Find where the given text appears and provide that cell's center as (x, y) coordinate. 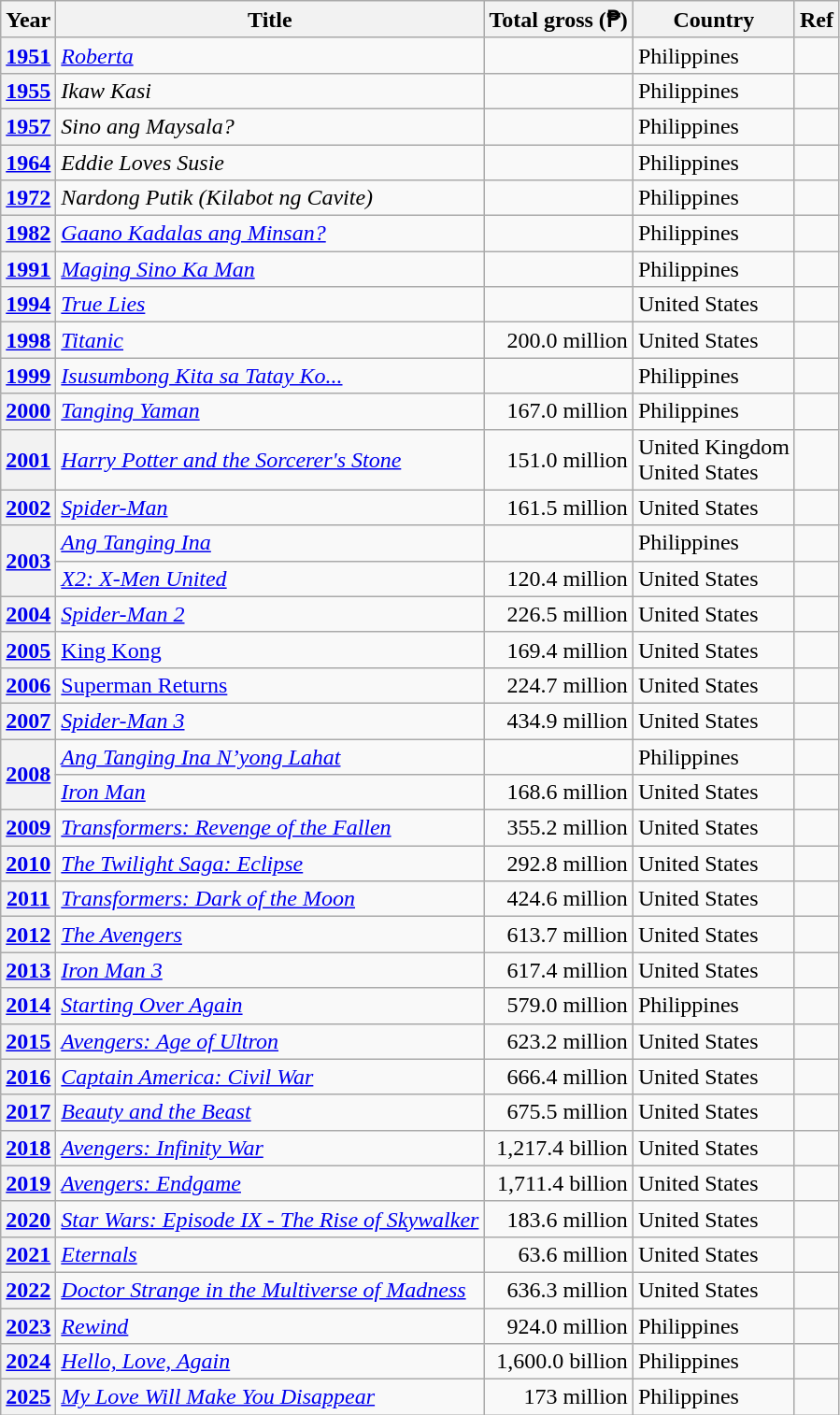
Spider-Man (270, 507)
Avengers: Endgame (270, 1183)
The Twilight Saga: Eclipse (270, 864)
Harry Potter and the Sorcerer's Stone (270, 460)
2010 (28, 864)
2004 (28, 614)
2009 (28, 828)
Spider-Man 3 (270, 721)
2011 (28, 899)
434.9 million (559, 721)
Ikaw Kasi (270, 91)
Doctor Strange in the Multiverse of Madness (270, 1290)
Spider-Man 2 (270, 614)
1982 (28, 234)
200.0 million (559, 340)
King Kong (270, 650)
2018 (28, 1148)
Rewind (270, 1326)
2017 (28, 1112)
1955 (28, 91)
Gaano Kadalas ang Minsan? (270, 234)
Title (270, 20)
Starting Over Again (270, 1006)
1,217.4 billion (559, 1148)
2003 (28, 561)
613.7 million (559, 935)
2008 (28, 774)
161.5 million (559, 507)
1,600.0 billion (559, 1362)
1994 (28, 305)
1964 (28, 162)
Eddie Loves Susie (270, 162)
2020 (28, 1219)
623.2 million (559, 1041)
226.5 million (559, 614)
Maging Sino Ka Man (270, 269)
224.7 million (559, 685)
Captain America: Civil War (270, 1077)
Transformers: Dark of the Moon (270, 899)
Star Wars: Episode IX - The Rise of Skywalker (270, 1219)
168.6 million (559, 793)
2000 (28, 411)
Avengers: Infinity War (270, 1148)
1998 (28, 340)
Nardong Putik (Kilabot ng Cavite) (270, 198)
2014 (28, 1006)
675.5 million (559, 1112)
1972 (28, 198)
173 million (559, 1397)
Ang Tanging Ina N’yong Lahat (270, 756)
2022 (28, 1290)
2015 (28, 1041)
X2: X-Men United (270, 579)
2001 (28, 460)
Isusumbong Kita sa Tatay Ko... (270, 376)
United KingdomUnited States (714, 460)
2007 (28, 721)
Iron Man (270, 793)
355.2 million (559, 828)
1957 (28, 126)
292.8 million (559, 864)
424.6 million (559, 899)
63.6 million (559, 1254)
120.4 million (559, 579)
Total gross (₱) (559, 20)
151.0 million (559, 460)
1951 (28, 55)
2002 (28, 507)
Titanic (270, 340)
2006 (28, 685)
Year (28, 20)
My Love Will Make You Disappear (270, 1397)
167.0 million (559, 411)
Hello, Love, Again (270, 1362)
579.0 million (559, 1006)
924.0 million (559, 1326)
Roberta (270, 55)
Tanging Yaman (270, 411)
2024 (28, 1362)
Eternals (270, 1254)
The Avengers (270, 935)
2016 (28, 1077)
183.6 million (559, 1219)
2021 (28, 1254)
2023 (28, 1326)
True Lies (270, 305)
2005 (28, 650)
1999 (28, 376)
666.4 million (559, 1077)
636.3 million (559, 1290)
2025 (28, 1397)
Sino ang Maysala? (270, 126)
Transformers: Revenge of the Fallen (270, 828)
1991 (28, 269)
Country (714, 20)
2013 (28, 970)
Iron Man 3 (270, 970)
169.4 million (559, 650)
Avengers: Age of Ultron (270, 1041)
2012 (28, 935)
1,711.4 billion (559, 1183)
2019 (28, 1183)
Superman Returns (270, 685)
Beauty and the Beast (270, 1112)
Ref (817, 20)
Ang Tanging Ina (270, 543)
617.4 million (559, 970)
